Determine the [x, y] coordinate at the center of the cell enclosing the given text.  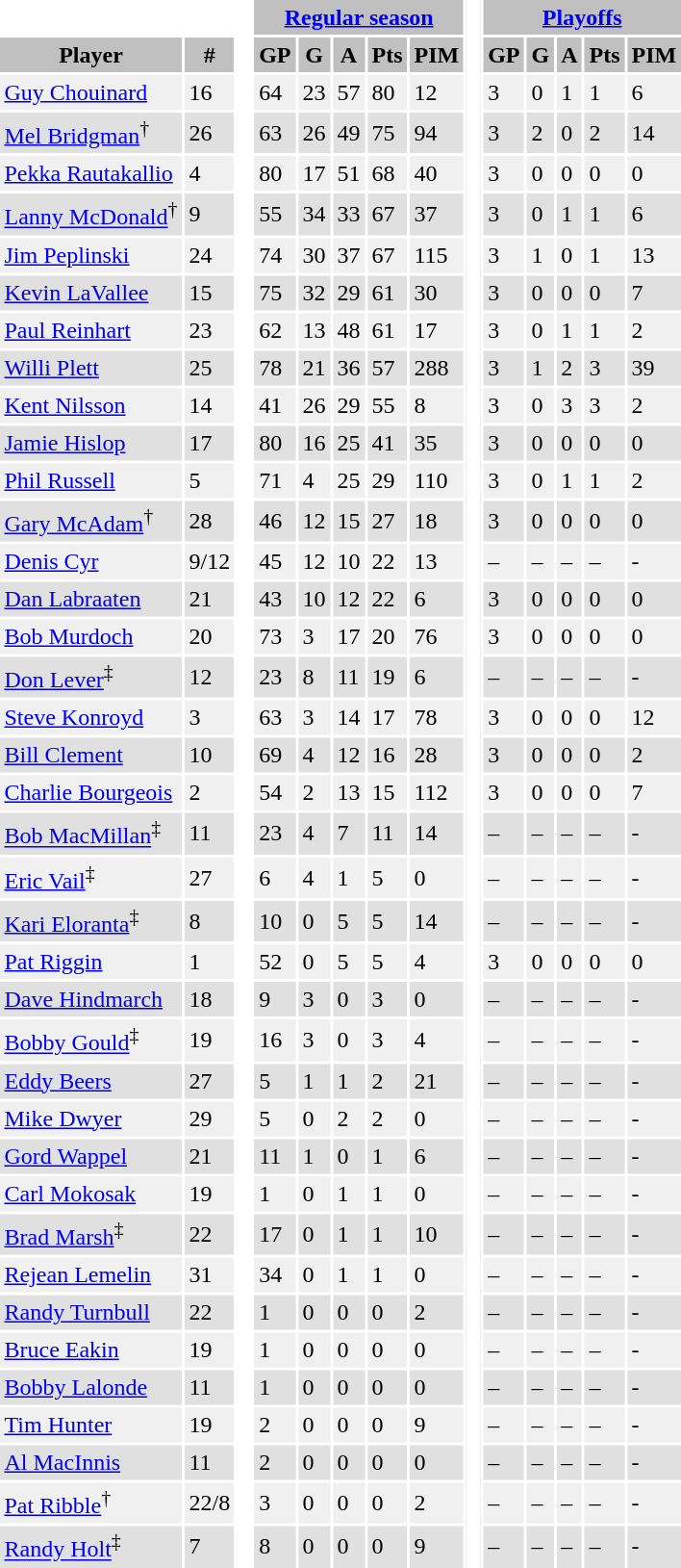
71 [275, 480]
115 [437, 255]
Steve Konroyd [90, 718]
112 [437, 793]
68 [387, 173]
Bob Murdoch [90, 636]
76 [437, 636]
64 [275, 92]
46 [275, 521]
Eric Vail‡ [90, 877]
Bobby Gould‡ [90, 1040]
Pat Ribble† [90, 1503]
Brad Marsh‡ [90, 1234]
Randy Turnbull [90, 1312]
Gord Wappel [90, 1156]
31 [210, 1274]
22/8 [210, 1503]
Lanny McDonald† [90, 214]
110 [437, 480]
Bruce Eakin [90, 1350]
33 [348, 214]
Bobby Lalonde [90, 1387]
39 [654, 368]
Player [90, 55]
Dave Hindmarch [90, 999]
45 [275, 561]
Jim Peplinski [90, 255]
69 [275, 756]
Bill Clement [90, 756]
Kent Nilsson [90, 405]
Tim Hunter [90, 1425]
Guy Chouinard [90, 92]
Eddy Beers [90, 1081]
Kari Eloranta‡ [90, 921]
35 [437, 443]
Bob MacMillan‡ [90, 834]
Al MacInnis [90, 1462]
40 [437, 173]
62 [275, 330]
73 [275, 636]
36 [348, 368]
Willi Plett [90, 368]
24 [210, 255]
74 [275, 255]
43 [275, 599]
Mel Bridgman† [90, 133]
49 [348, 133]
Charlie Bourgeois [90, 793]
Kevin LaVallee [90, 293]
54 [275, 793]
Jamie Hislop [90, 443]
Playoffs [583, 17]
Don Lever‡ [90, 677]
Phil Russell [90, 480]
Mike Dwyer [90, 1118]
32 [314, 293]
52 [275, 962]
Carl Mokosak [90, 1194]
Denis Cyr [90, 561]
Paul Reinhart [90, 330]
48 [348, 330]
Rejean Lemelin [90, 1274]
Gary McAdam† [90, 521]
Regular season [360, 17]
9/12 [210, 561]
94 [437, 133]
Randy Holt‡ [90, 1547]
Pat Riggin [90, 962]
51 [348, 173]
Dan Labraaten [90, 599]
288 [437, 368]
# [210, 55]
Pekka Rautakallio [90, 173]
